Locate the cell with the specified text and output its (x, y) center coordinate. 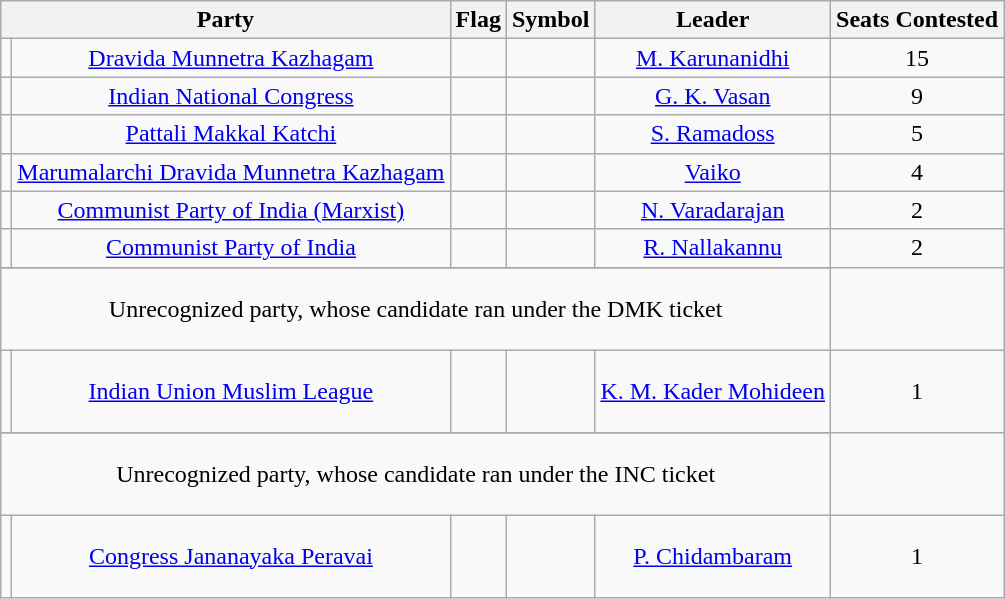
R. Nallakannu (713, 248)
Communist Party of India (231, 248)
Unrecognized party, whose candidate ran under the INC ticket (416, 473)
K. M. Kader Mohideen (713, 391)
9 (918, 96)
G. K. Vasan (713, 96)
Party (226, 20)
4 (918, 172)
Indian Union Muslim League (231, 391)
Seats Contested (918, 20)
15 (918, 58)
Communist Party of India (Marxist) (231, 210)
Congress Jananayaka Peravai (231, 556)
Vaiko (713, 172)
M. Karunanidhi (713, 58)
Leader (713, 20)
Symbol (550, 20)
5 (918, 134)
Dravida Munnetra Kazhagam (231, 58)
S. Ramadoss (713, 134)
P. Chidambaram (713, 556)
N. Varadarajan (713, 210)
Flag (478, 20)
Marumalarchi Dravida Munnetra Kazhagam (231, 172)
Indian National Congress (231, 96)
Unrecognized party, whose candidate ran under the DMK ticket (416, 308)
Pattali Makkal Katchi (231, 134)
